From the cell containing the given text, extract its center point as (x, y) coordinate. 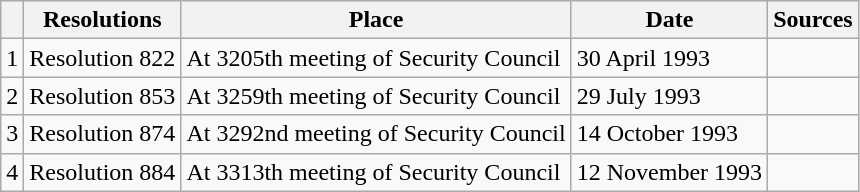
Resolution 874 (102, 134)
29 July 1993 (669, 96)
3 (12, 134)
At 3205th meeting of Security Council (376, 58)
Resolutions (102, 20)
Date (669, 20)
At 3259th meeting of Security Council (376, 96)
2 (12, 96)
At 3313th meeting of Security Council (376, 172)
30 April 1993 (669, 58)
12 November 1993 (669, 172)
Resolution 853 (102, 96)
1 (12, 58)
4 (12, 172)
At 3292nd meeting of Security Council (376, 134)
14 October 1993 (669, 134)
Sources (814, 20)
Resolution 822 (102, 58)
Resolution 884 (102, 172)
Place (376, 20)
